From the cell containing the given text, extract its center point as [X, Y] coordinate. 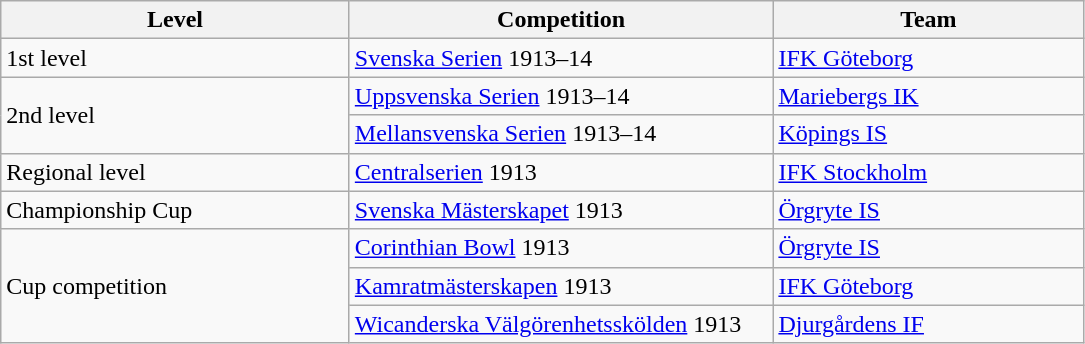
Svenska Serien 1913–14 [561, 58]
Djurgårdens IF [928, 324]
Cup competition [176, 286]
Uppsvenska Serien 1913–14 [561, 96]
Championship Cup [176, 210]
Corinthian Bowl 1913 [561, 248]
1st level [176, 58]
Competition [561, 20]
IFK Stockholm [928, 172]
Centralserien 1913 [561, 172]
Team [928, 20]
Köpings IS [928, 134]
Svenska Mästerskapet 1913 [561, 210]
Kamratmästerskapen 1913 [561, 286]
Mellansvenska Serien 1913–14 [561, 134]
Mariebergs IK [928, 96]
Level [176, 20]
Wicanderska Välgörenhetsskölden 1913 [561, 324]
Regional level [176, 172]
2nd level [176, 115]
